Return the (x, y) coordinate for the center point of the cell that contains the specified text.  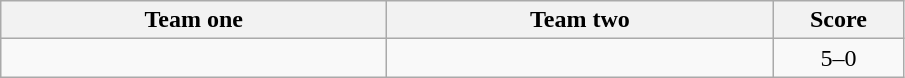
Score (838, 20)
5–0 (838, 58)
Team two (580, 20)
Team one (194, 20)
